Provide the (x, y) coordinate of the cell's center where the given text is located.  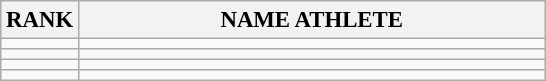
RANK (40, 20)
NAME ATHLETE (312, 20)
